Identify which cell holds the provided text, then report its [X, Y] central coordinate. 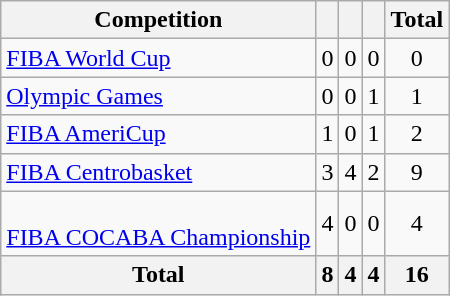
3 [328, 172]
16 [417, 275]
Competition [158, 20]
Olympic Games [158, 96]
FIBA Centrobasket [158, 172]
9 [417, 172]
8 [328, 275]
FIBA AmeriCup [158, 134]
FIBA World Cup [158, 58]
FIBA COCABA Championship [158, 224]
